Return the (X, Y) coordinate for the center point of the cell that contains the specified text.  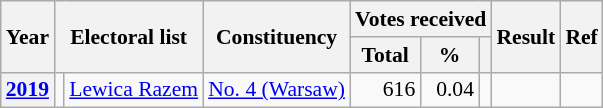
2019 (28, 90)
Lewica Razem (134, 90)
Total (385, 55)
0.04 (450, 90)
% (450, 55)
No. 4 (Warsaw) (276, 90)
Votes received (420, 19)
Ref (581, 36)
Result (526, 36)
616 (385, 90)
Year (28, 36)
Constituency (276, 36)
Electoral list (128, 36)
